Output the (X, Y) coordinate of the center of the cell containing the given text.  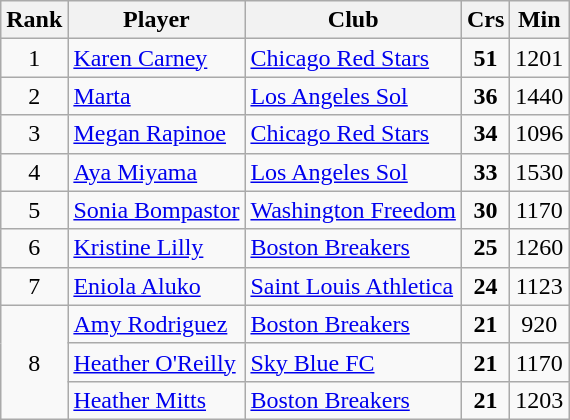
Karen Carney (156, 58)
1 (34, 58)
25 (485, 248)
4 (34, 172)
Sonia Bompastor (156, 210)
5 (34, 210)
Washington Freedom (353, 210)
51 (485, 58)
Kristine Lilly (156, 248)
34 (485, 134)
Heather Mitts (156, 400)
33 (485, 172)
Heather O'Reilly (156, 362)
1123 (540, 286)
30 (485, 210)
36 (485, 96)
Saint Louis Athletica (353, 286)
Sky Blue FC (353, 362)
Player (156, 20)
Club (353, 20)
Megan Rapinoe (156, 134)
920 (540, 324)
1260 (540, 248)
2 (34, 96)
6 (34, 248)
1440 (540, 96)
1096 (540, 134)
1530 (540, 172)
Amy Rodriguez (156, 324)
8 (34, 362)
Rank (34, 20)
3 (34, 134)
24 (485, 286)
Eniola Aluko (156, 286)
Aya Miyama (156, 172)
Min (540, 20)
Crs (485, 20)
Marta (156, 96)
7 (34, 286)
1201 (540, 58)
1203 (540, 400)
